Search for the cell housing the specified text and yield its (X, Y) center coordinate. 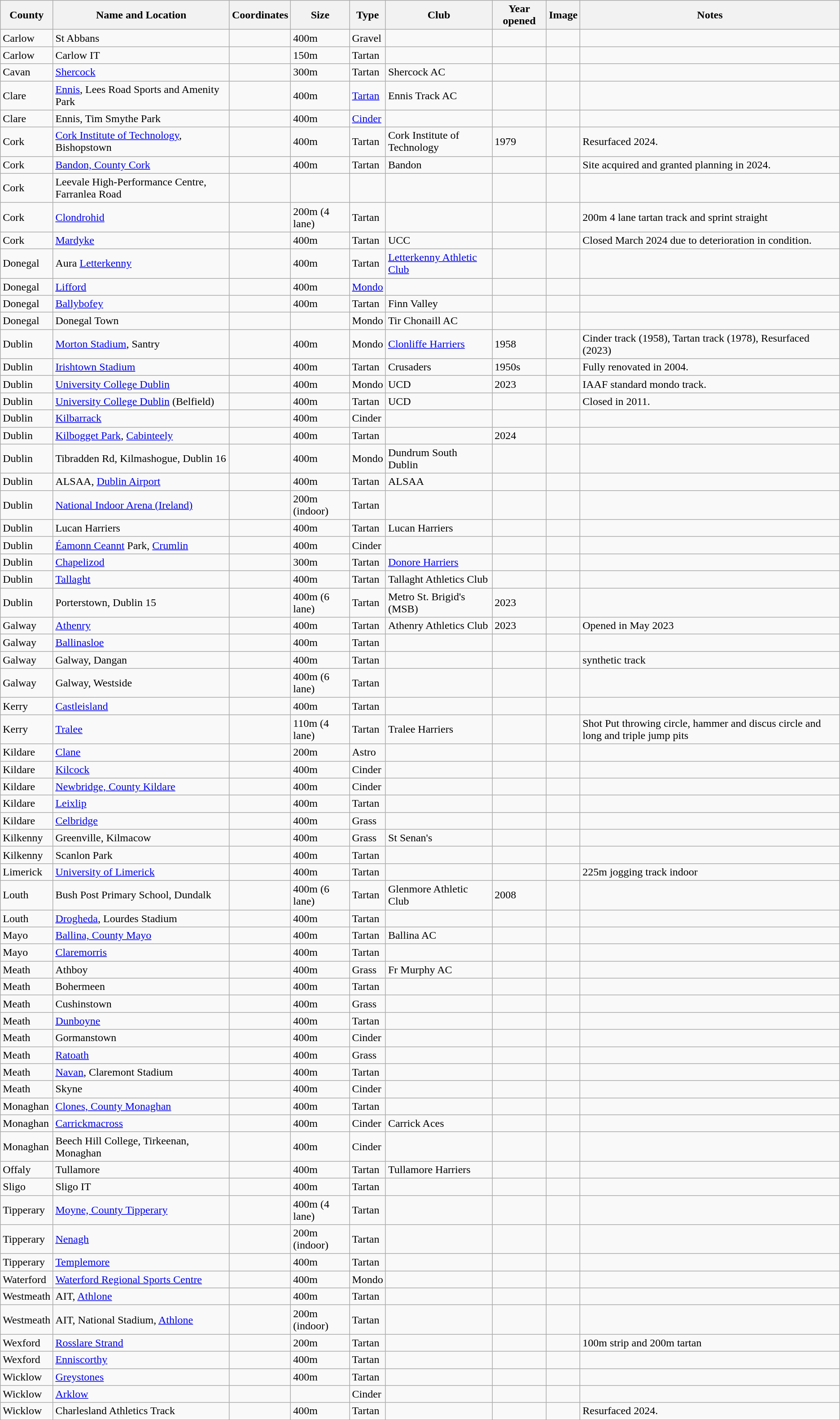
150m (320, 55)
Bohermeen (141, 987)
ALSAA (439, 482)
Shot Put throwing circle, hammer and discus circle and long and triple jump pits (710, 729)
Ennis, Lees Road Sports and Amenity Park (141, 95)
Ballina, County Mayo (141, 936)
Cavan (27, 72)
IAAF standard mondo track. (710, 384)
Claremorris (141, 953)
Kilcock (141, 769)
2024 (520, 435)
Tralee Harriers (439, 729)
Clondrohid (141, 217)
Drogheda, Lourdes Stadium (141, 918)
Dunboyne (141, 1021)
Closed March 2024 due to deterioration in condition. (710, 240)
University College Dublin (Belfield) (141, 401)
Glenmore Athletic Club (439, 895)
Limerick (27, 872)
County (27, 15)
AIT, National Stadium, Athlone (141, 1320)
Leixlip (141, 804)
Tullamore (141, 1169)
Finn Valley (439, 304)
Clonliffe Harriers (439, 344)
Cushinstown (141, 1004)
Lifford (141, 287)
Athboy (141, 970)
Athenry (141, 626)
Closed in 2011. (710, 401)
Tallaght (141, 579)
1979 (520, 142)
Fully renovated in 2004. (710, 367)
Bush Post Primary School, Dundalk (141, 895)
Cork Institute of Technology (439, 142)
Irishtown Stadium (141, 367)
Opened in May 2023 (710, 626)
Templemore (141, 1262)
Rosslare Strand (141, 1343)
Notes (710, 15)
Gormanstown (141, 1038)
400m (4 lane) (320, 1209)
Clane (141, 752)
Tullamore Harriers (439, 1169)
National Indoor Arena (Ireland) (141, 505)
Kilbogget Park, Cabinteely (141, 435)
University College Dublin (141, 384)
Year opened (520, 15)
Bandon (439, 165)
200m (4 lane) (320, 217)
Astro (367, 752)
Ballina AC (439, 936)
Shercock AC (439, 72)
Shercock (141, 72)
University of Limerick (141, 872)
Ennis, Tim Smythe Park (141, 119)
AIT, Athlone (141, 1297)
Metro St. Brigid's (MSB) (439, 602)
Waterford (27, 1279)
Castleisland (141, 706)
Greenville, Kilmacow (141, 838)
synthetic track (710, 660)
Galway, Dangan (141, 660)
Bandon, County Cork (141, 165)
225m jogging track indoor (710, 872)
St Senan's (439, 838)
Dundrum South Dublin (439, 459)
Donegal Town (141, 321)
Newbridge, County Kildare (141, 787)
Mardyke (141, 240)
Carrickmacross (141, 1123)
Image (564, 15)
UCC (439, 240)
Kilbarrack (141, 418)
Skyne (141, 1089)
Celbridge (141, 821)
Leevale High-Performance Centre, Farranlea Road (141, 188)
Offaly (27, 1169)
Size (320, 15)
Galway, Westside (141, 683)
Waterford Regional Sports Centre (141, 1279)
2008 (520, 895)
Beech Hill College, Tirkeenan, Monaghan (141, 1147)
Tir Chonaill AC (439, 321)
Site acquired and granted planning in 2024. (710, 165)
Aura Letterkenny (141, 263)
ALSAA, Dublin Airport (141, 482)
Nenagh (141, 1239)
Enniscorthy (141, 1360)
Donore Harriers (439, 562)
Sligo IT (141, 1187)
Moyne, County Tipperary (141, 1209)
Ballybofey (141, 304)
Crusaders (439, 367)
Chapelizod (141, 562)
Éamonn Ceannt Park, Crumlin (141, 545)
Fr Murphy AC (439, 970)
Tallaght Athletics Club (439, 579)
Name and Location (141, 15)
1958 (520, 344)
Charlesland Athletics Track (141, 1411)
Ballinasloe (141, 643)
Arklow (141, 1394)
Porterstown, Dublin 15 (141, 602)
Coordinates (260, 15)
Gravel (367, 38)
Carlow IT (141, 55)
200m 4 lane tartan track and sprint straight (710, 217)
Scanlon Park (141, 855)
Club (439, 15)
110m (4 lane) (320, 729)
St Abbans (141, 38)
Clones, County Monaghan (141, 1106)
Morton Stadium, Santry (141, 344)
1950s (520, 367)
Cinder track (1958), Tartan track (1978), Resurfaced (2023) (710, 344)
Cork Institute of Technology, Bishopstown (141, 142)
Ratoath (141, 1055)
Athenry Athletics Club (439, 626)
Carrick Aces (439, 1123)
Type (367, 15)
Tibradden Rd, Kilmashogue, Dublin 16 (141, 459)
Letterkenny Athletic Club (439, 263)
Greystones (141, 1377)
Tralee (141, 729)
Ennis Track AC (439, 95)
100m strip and 200m tartan (710, 1343)
Sligo (27, 1187)
Navan, Claremont Stadium (141, 1072)
